Find where the given text appears and provide that cell's center as (x, y) coordinate. 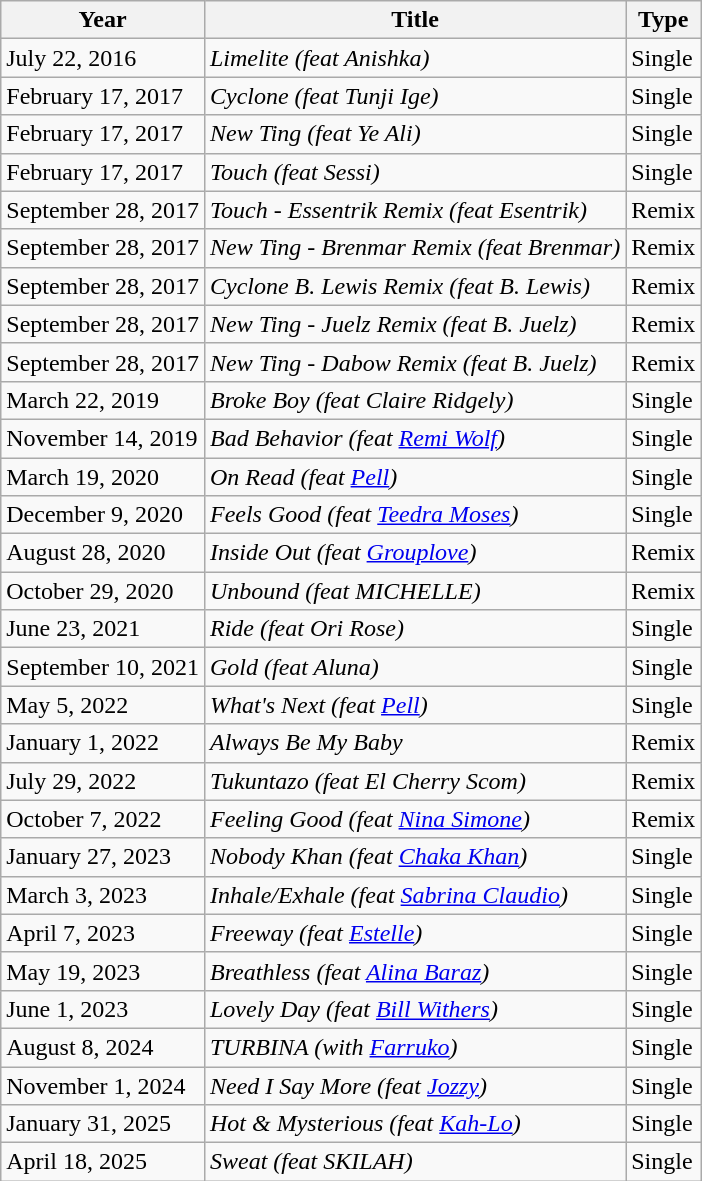
Touch - Essentrik Remix (feat Esentrik) (414, 210)
On Read (feat Pell) (414, 477)
Gold (feat Aluna) (414, 667)
Inhale/Exhale (feat Sabrina Claudio) (414, 895)
January 1, 2022 (103, 743)
April 7, 2023 (103, 933)
New Ting - Dabow Remix (feat B. Juelz) (414, 362)
August 8, 2024 (103, 1047)
New Ting - Brenmar Remix (feat Brenmar) (414, 248)
New Ting - Juelz Remix (feat B. Juelz) (414, 324)
Type (664, 20)
December 9, 2020 (103, 515)
Lovely Day (feat Bill Withers) (414, 1009)
June 23, 2021 (103, 629)
November 14, 2019 (103, 438)
Broke Boy (feat Claire Ridgely) (414, 400)
March 3, 2023 (103, 895)
Nobody Khan (feat Chaka Khan) (414, 857)
Hot & Mysterious (feat Kah-Lo) (414, 1124)
August 28, 2020 (103, 553)
Sweat (feat SKILAH) (414, 1162)
Cyclone (feat Tunji Ige) (414, 96)
October 7, 2022 (103, 819)
Tukuntazo (feat El Cherry Scom) (414, 781)
November 1, 2024 (103, 1085)
New Ting (feat Ye Ali) (414, 134)
March 22, 2019 (103, 400)
May 5, 2022 (103, 705)
Limelite (feat Anishka) (414, 58)
June 1, 2023 (103, 1009)
Feels Good (feat Teedra Moses) (414, 515)
Feeling Good (feat Nina Simone) (414, 819)
January 27, 2023 (103, 857)
Unbound (feat MICHELLE) (414, 591)
TURBINA (with Farruko) (414, 1047)
Title (414, 20)
Bad Behavior (feat Remi Wolf) (414, 438)
July 29, 2022 (103, 781)
April 18, 2025 (103, 1162)
Inside Out (feat Grouplove) (414, 553)
Freeway (feat Estelle) (414, 933)
May 19, 2023 (103, 971)
Ride (feat Ori Rose) (414, 629)
March 19, 2020 (103, 477)
Need I Say More (feat Jozzy) (414, 1085)
September 10, 2021 (103, 667)
Cyclone B. Lewis Remix (feat B. Lewis) (414, 286)
July 22, 2016 (103, 58)
Touch (feat Sessi) (414, 172)
Year (103, 20)
January 31, 2025 (103, 1124)
Always Be My Baby (414, 743)
October 29, 2020 (103, 591)
What's Next (feat Pell) (414, 705)
Breathless (feat Alina Baraz) (414, 971)
